Output the (X, Y) coordinate of the center of the cell containing the given text.  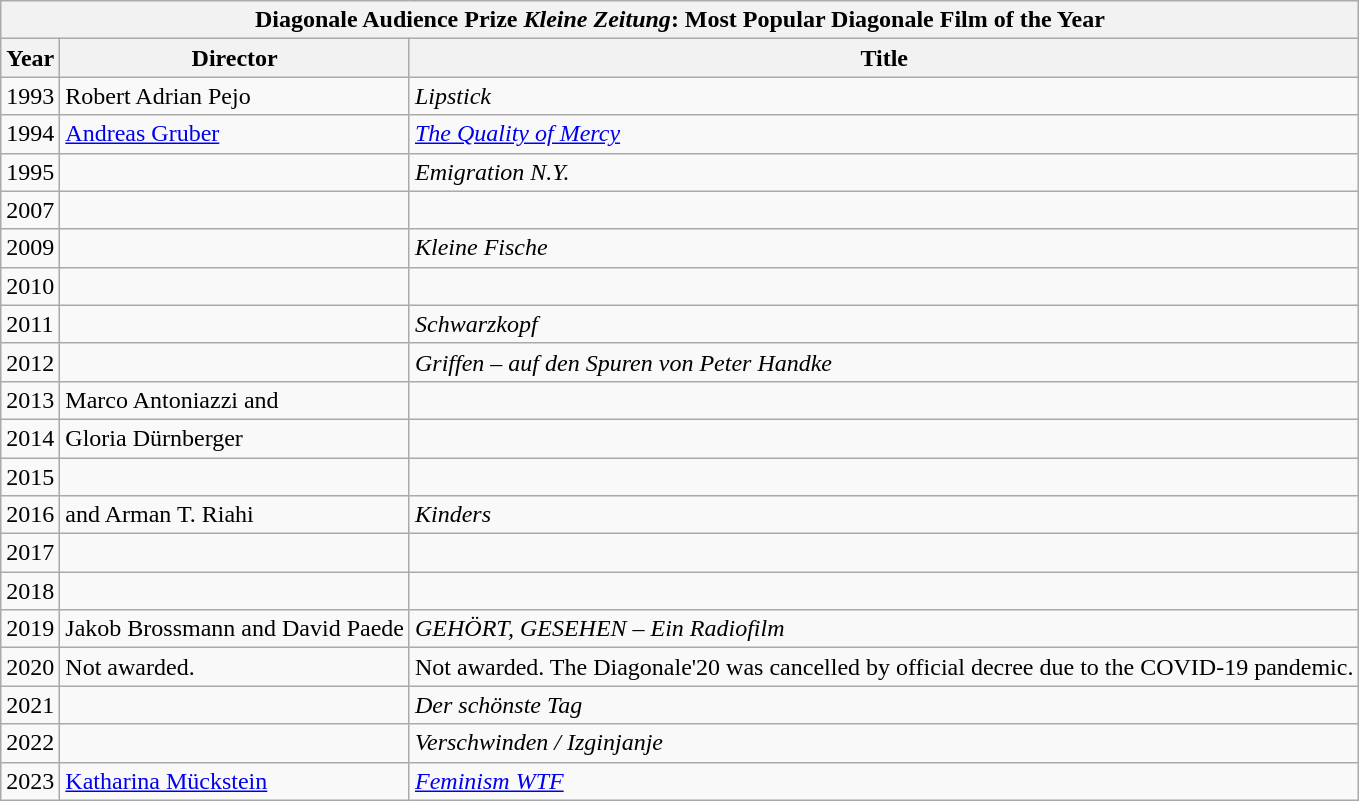
Schwarzkopf (884, 324)
1994 (30, 134)
Gloria Dürnberger (235, 438)
Diagonale Audience Prize Kleine Zeitung: Most Popular Diagonale Film of the Year (680, 20)
2016 (30, 515)
1993 (30, 96)
2010 (30, 286)
Robert Adrian Pejo (235, 96)
Verschwinden / Izginjanje (884, 743)
2020 (30, 667)
2015 (30, 477)
Year (30, 58)
2014 (30, 438)
2009 (30, 248)
2019 (30, 629)
Griffen – auf den Spuren von Peter Handke (884, 362)
Not awarded. The Diagonale'20 was cancelled by official decree due to the COVID-19 pandemic. (884, 667)
Katharina Mückstein (235, 781)
2007 (30, 210)
Lipstick (884, 96)
Andreas Gruber (235, 134)
2023 (30, 781)
1995 (30, 172)
Feminism WTF (884, 781)
and Arman T. Riahi (235, 515)
GEHÖRT, GESEHEN – Ein Radiofilm (884, 629)
2021 (30, 705)
Kinders (884, 515)
Jakob Brossmann and David Paede (235, 629)
Der schönste Tag (884, 705)
The Quality of Mercy (884, 134)
2011 (30, 324)
Not awarded. (235, 667)
Kleine Fische (884, 248)
Title (884, 58)
Emigration N.Y. (884, 172)
Marco Antoniazzi and (235, 400)
2012 (30, 362)
Director (235, 58)
2022 (30, 743)
2013 (30, 400)
2017 (30, 553)
2018 (30, 591)
